Capture the cell that displays the provided text and extract its (X, Y) central coordinate. 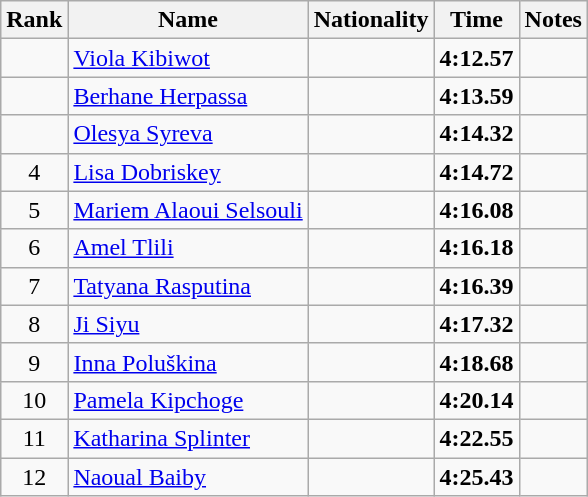
7 (34, 286)
8 (34, 324)
Notes (553, 20)
Tatyana Rasputina (188, 286)
4:14.72 (476, 172)
Viola Kibiwot (188, 58)
4:16.08 (476, 210)
Ji Siyu (188, 324)
4:18.68 (476, 362)
4:12.57 (476, 58)
Time (476, 20)
4:25.43 (476, 477)
Inna Poluškina (188, 362)
Amel Tlili (188, 248)
Lisa Dobriskey (188, 172)
Mariem Alaoui Selsouli (188, 210)
Name (188, 20)
4 (34, 172)
4:16.39 (476, 286)
Nationality (371, 20)
Olesya Syreva (188, 134)
Berhane Herpassa (188, 96)
4:22.55 (476, 438)
Rank (34, 20)
Pamela Kipchoge (188, 400)
9 (34, 362)
4:17.32 (476, 324)
4:20.14 (476, 400)
4:13.59 (476, 96)
6 (34, 248)
5 (34, 210)
4:16.18 (476, 248)
Katharina Splinter (188, 438)
10 (34, 400)
11 (34, 438)
4:14.32 (476, 134)
Naoual Baiby (188, 477)
12 (34, 477)
